Return the [x, y] coordinate for the center point of the cell that contains the specified text.  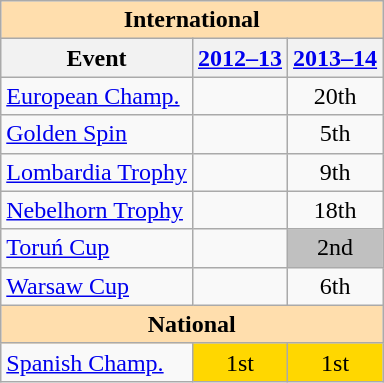
9th [336, 172]
Lombardia Trophy [97, 172]
2012–13 [240, 58]
Toruń Cup [97, 248]
20th [336, 96]
National [192, 324]
6th [336, 286]
2013–14 [336, 58]
18th [336, 210]
Spanish Champ. [97, 362]
5th [336, 134]
European Champ. [97, 96]
Golden Spin [97, 134]
Event [97, 58]
2nd [336, 248]
Nebelhorn Trophy [97, 210]
International [192, 20]
Warsaw Cup [97, 286]
